Capture the cell that displays the provided text and extract its (x, y) central coordinate. 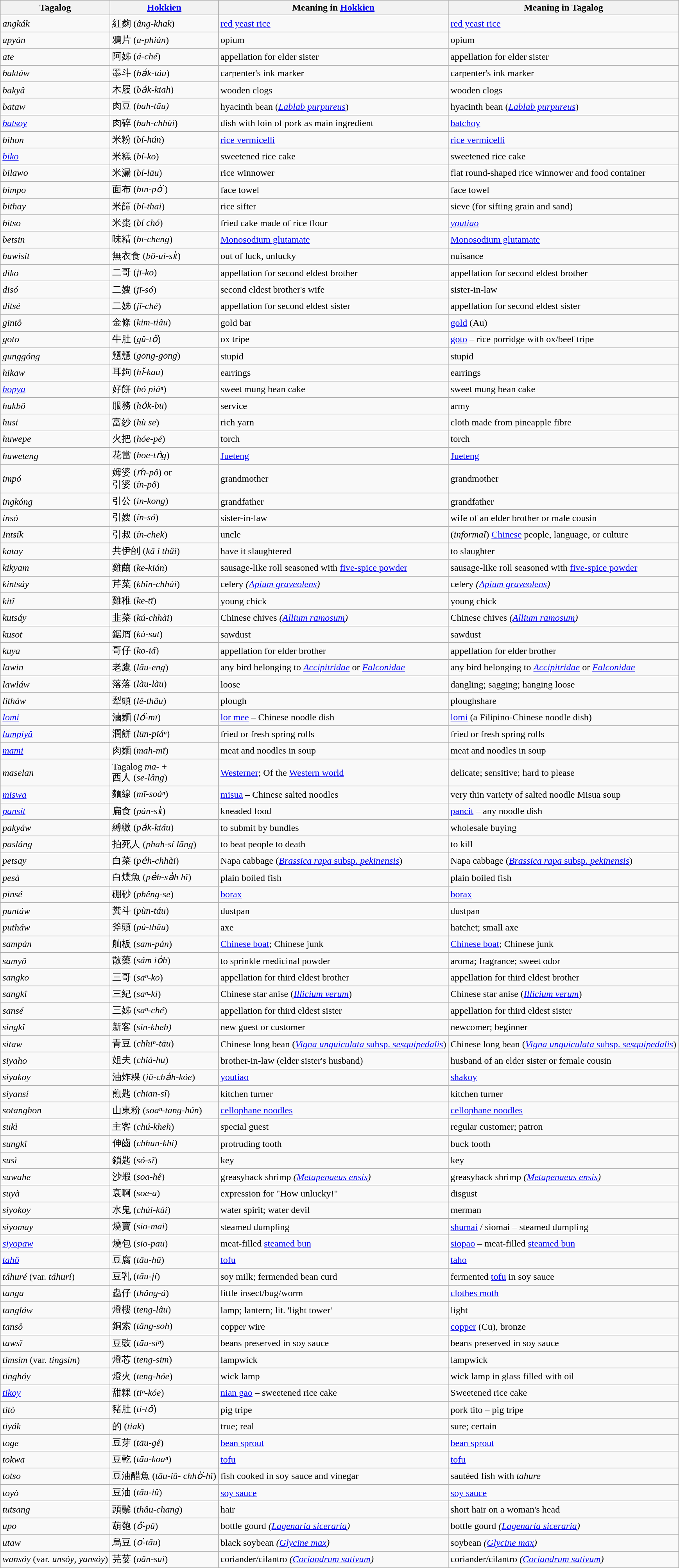
硼砂 (phêng-se) (164, 895)
impó (56, 479)
(informal) Chinese people, language, or culture (564, 534)
to slaughter (564, 552)
tahô (56, 1260)
gold (Au) (564, 323)
to sprinkle medicinal powder (333, 961)
tutsang (56, 1509)
bilawo (56, 173)
戇戇 (gōng-gōng) (164, 356)
山東粉 (soaⁿ-tang-hún) (164, 1110)
samyô (56, 961)
阿姊 (á-ché) (164, 57)
katay (56, 552)
newcomer; beginner (564, 1027)
bihon (56, 140)
bakyâ (56, 90)
regular customer; patron (564, 1127)
huwepe (56, 439)
light (564, 1310)
táhuré (var. táhurí) (56, 1277)
out of luck, unlucky (333, 256)
豆芽 (tāu-gê) (164, 1443)
true; real (333, 1427)
lomi (a Filipino-Chinese noodle dish) (564, 717)
steamed dumpling (333, 1227)
husi (56, 423)
豆乾 (tāu-koaⁿ) (164, 1459)
豆豉 (tāu-sīⁿ) (164, 1343)
singkî (56, 1027)
rice winnower (333, 173)
tinghóy (56, 1377)
Sweetened rice cake (564, 1393)
紅麴 (âng-khak) (164, 23)
鋸屑 (kù-sut) (164, 634)
燈火 (teng-hóe) (164, 1377)
fish cooked in soy sauce and vinegar (333, 1477)
pig tripe (333, 1409)
lomi (56, 717)
二嫂 (jī-só) (164, 290)
潤餅 (lūn-piáⁿ) (164, 734)
油炸粿 (iû-cha̍h-kóe) (164, 1077)
service (333, 406)
husband of an elder sister or female cousin (564, 1061)
銅索 (tâng-soh) (164, 1327)
rice sifter (333, 206)
米漏 (bí-lāu) (164, 173)
糞斗 (pùn-táu) (164, 911)
expression for "How unlucky!" (333, 1194)
sotanghon (56, 1110)
siyaho (56, 1061)
Tagalog ma- +西人 (se-lâng) (164, 773)
蟲仔 (thâng-á) (164, 1294)
lumpiyâ (56, 734)
落落 (làu-làu) (164, 684)
puntáw (56, 911)
betsin (56, 240)
timsím (var. tingsím) (56, 1360)
kneaded food (333, 811)
麵線 (mī-soàⁿ) (164, 795)
protruding tooth (333, 1144)
ploughshare (564, 701)
老鷹 (lāu-eng) (164, 668)
二姊 (jī-ché) (164, 306)
tangláw (56, 1310)
buwisit (56, 256)
toge (56, 1443)
goto (56, 340)
batsoy (56, 123)
bithay (56, 206)
wick lamp (333, 1377)
芫荽 (oân-sui) (164, 1559)
Westerner; Of the Western world (333, 773)
tanga (56, 1294)
火把 (hóe-pé) (164, 439)
新客 (sin-kheh) (164, 1027)
散藥 (sám io̍h) (164, 961)
富紗 (hù se) (164, 423)
army (564, 406)
black soybean (Glycine max) (333, 1543)
batchoy (564, 123)
燈芯 (teng-sim) (164, 1360)
shumai / siomai – steamed dumpling (564, 1227)
copper wire (333, 1327)
拍死人 (phah-sí lāng) (164, 845)
芹菜 (khîn-chhài) (164, 584)
hatchet; small axe (564, 927)
biko (56, 156)
clothes moth (564, 1294)
lawláw (56, 684)
豆油 (tāu-iû) (164, 1493)
insó (56, 518)
second eldest brother's wife (333, 290)
to kill (564, 845)
米粉 (bí-hún) (164, 140)
ate (56, 57)
siyakoy (56, 1077)
merman (564, 1210)
扁食 (pán-si̍t) (164, 811)
滷麵 (ló͘-mī) (164, 717)
pasláng (56, 845)
nuisance (564, 256)
的 (tiak) (164, 1427)
面布 (bīn-pò͘ ) (164, 190)
米糕 (bí-ko) (164, 156)
雞稚 (ke-tī) (164, 601)
pancit – any noodle dish (564, 811)
aroma; fragrance; sweet odor (564, 961)
misua – Chinese salted noodles (333, 795)
putháw (56, 927)
petsay (56, 861)
燒賣 (sio-mai) (164, 1227)
suyà (56, 1194)
kuya (56, 651)
disgust (564, 1194)
fried cake made of rice flour (333, 223)
delicate; sensitive; hard to please (564, 773)
wholesale buying (564, 828)
hopya (56, 389)
鴉片 (a-phiàn) (164, 40)
hair (333, 1509)
三哥 (saⁿ-ko) (164, 977)
taho (564, 1260)
耳鉤 (hǐ-kau) (164, 373)
燒包 (sio-pau) (164, 1244)
肉豆 (bah-tāu) (164, 107)
tiyák (56, 1427)
sitaw (56, 1044)
ditsé (56, 306)
tokwa (56, 1459)
豆腐 (tāu-hū) (164, 1260)
白菜 (pe̍h-chhài) (164, 861)
apyán (56, 40)
犁頭 (lê-thâu) (164, 701)
soybean (Glycine max) (564, 1543)
牛肚 (gû-tǒ͘) (164, 340)
suwahe (56, 1177)
maselan (56, 773)
wick lamp in glass filled with oil (564, 1377)
tikoy (56, 1393)
葫匏 (ô͘-pû) (164, 1526)
loose (333, 684)
toyò (56, 1493)
白煠魚 (pe̍h-sa̍h hî) (164, 877)
meat-filled steamed bun (333, 1244)
Meaning in Hokkien (333, 8)
tansô (56, 1327)
have it slaughtered (333, 552)
木屐 (ba̍k-kiah) (164, 90)
無衣食 (bô-ui-si̍t) (164, 256)
引公 (ín-kong) (164, 502)
goto – rice porridge with ox/beef tripe (564, 340)
bataw (56, 107)
wife of an elder brother or male cousin (564, 518)
Tagalog (56, 8)
sukì (56, 1127)
ox tripe (333, 340)
Meaning in Tagalog (564, 8)
引叔 (ín-chek) (164, 534)
copper (Cu), bronze (564, 1327)
short hair on a woman's head (564, 1509)
lor mee – Chinese noodle dish (333, 717)
sautéed fish with tahure (564, 1477)
lamp; lantern; lit. 'light tower' (333, 1310)
kitî (56, 601)
水鬼 (chúi-kúi) (164, 1210)
flat round-shaped rice winnower and food container (564, 173)
花當 (hoe-tǹg) (164, 455)
susì (56, 1160)
引嫂 (ín-só) (164, 518)
主客 (chú-kheh) (164, 1127)
mami (56, 751)
totso (56, 1477)
diko (56, 273)
豆乳 (tāu-jí) (164, 1277)
utaw (56, 1543)
姐夫 (chiá-hu) (164, 1061)
uncle (333, 534)
sansé (56, 1011)
衰啊 (soe-a) (164, 1194)
sure; certain (564, 1427)
brother-in-law (elder sister's husband) (333, 1061)
tawsî (56, 1343)
三紀 (saⁿ-kì) (164, 994)
舢板 (sam-pán) (164, 945)
斧頭 (pú-thâu) (164, 927)
墨斗 (ba̍k-táu) (164, 73)
二哥 (jī-ko) (164, 273)
pansít (56, 811)
rich yarn (333, 423)
hikaw (56, 373)
buck tooth (564, 1144)
好餅 (hó piáⁿ) (164, 389)
sieve (for sifting grain and sand) (564, 206)
豬肚 (ti-tǒ͘) (164, 1409)
disó (56, 290)
little insect/bug/worm (333, 1294)
pakyáw (56, 828)
gunggóng (56, 356)
金條 (kim-tiâu) (164, 323)
青豆 (chhiⁿ-tāu) (164, 1044)
共伊刣 (kā i thâi) (164, 552)
Hokkien (164, 8)
gintô (56, 323)
siyansí (56, 1094)
頭鬃 (thâu-chang) (164, 1509)
pork tito – pig tripe (564, 1409)
肉麵 (mah-mī) (164, 751)
dish with loin of pork as main ingredient (333, 123)
kusot (56, 634)
烏豆 (o͘-tāu) (164, 1543)
gold bar (333, 323)
very thin variety of salted noodle Misua soup (564, 795)
伸齒 (chhun-khí) (164, 1144)
fermented tofu in soy sauce (564, 1277)
姆婆 (ḿ-pô) or引婆 (ín-pô) (164, 479)
韭菜 (kú-chhài) (164, 618)
upo (56, 1526)
bimpo (56, 190)
miswa (56, 795)
米棗 (bí chó) (164, 223)
water spirit; water devil (333, 1210)
baktáw (56, 73)
sangkî (56, 994)
angkák (56, 23)
titò (56, 1409)
服務 (ho̍k-bū) (164, 406)
wansóy (var. unsóy, yansóy) (56, 1559)
to submit by bundles (333, 828)
米篩 (bí-thai) (164, 206)
axe (333, 927)
new guest or customer (333, 1027)
shakoy (564, 1077)
siyopaw (56, 1244)
sampán (56, 945)
kikyam (56, 568)
Intsík (56, 534)
lawin (56, 668)
siyomay (56, 1227)
sungkî (56, 1144)
nian gao – sweetened rice cake (333, 1393)
bitso (56, 223)
哥仔 (ko-iá) (164, 651)
soy milk; fermended bean curd (333, 1277)
sangko (56, 977)
甜粿 (tiⁿ-kóe) (164, 1393)
kintsáy (56, 584)
三姊 (saⁿ-ché) (164, 1011)
to beat people to death (333, 845)
litháw (56, 701)
縛繳 (pa̍k-kiáu) (164, 828)
pesà (56, 877)
肉碎 (bah-chhùi) (164, 123)
hukbô (56, 406)
鎖匙 (só-sî) (164, 1160)
豆油醋魚 (tāu-iû- chhò͘-hî) (164, 1477)
huweteng (56, 455)
dangling; sagging; hanging loose (564, 684)
沙蝦 (soa-hê) (164, 1177)
雞繭 (ke-kián) (164, 568)
燈樓 (teng-lâu) (164, 1310)
味精 (bī-cheng) (164, 240)
siopao – meat-filled steamed bun (564, 1244)
pinsé (56, 895)
kutsáy (56, 618)
煎匙 (chian-sî) (164, 1094)
plough (333, 701)
special guest (333, 1127)
siyokoy (56, 1210)
cloth made from pineapple fibre (564, 423)
ingkóng (56, 502)
